Determine the [X, Y] coordinate at the center of the cell enclosing the given text.  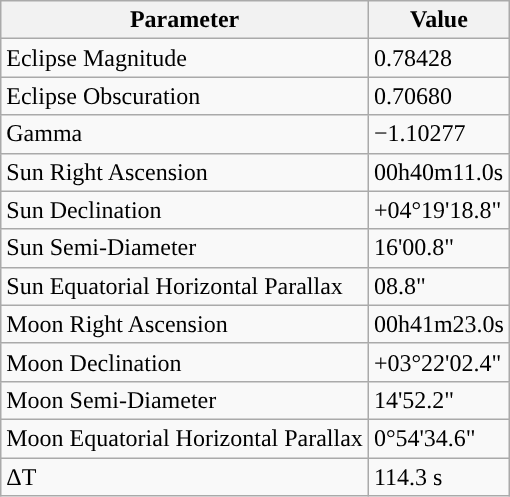
ΔT [185, 477]
Moon Semi-Diameter [185, 400]
Eclipse Magnitude [185, 58]
+04°19'18.8" [438, 210]
00h40m11.0s [438, 172]
+03°22'02.4" [438, 362]
Value [438, 20]
0.78428 [438, 58]
Moon Right Ascension [185, 324]
Sun Semi-Diameter [185, 248]
Moon Declination [185, 362]
0.70680 [438, 96]
Gamma [185, 134]
00h41m23.0s [438, 324]
Moon Equatorial Horizontal Parallax [185, 438]
114.3 s [438, 477]
Sun Right Ascension [185, 172]
16'00.8" [438, 248]
0°54'34.6" [438, 438]
Sun Declination [185, 210]
Eclipse Obscuration [185, 96]
08.8" [438, 286]
Parameter [185, 20]
−1.10277 [438, 134]
14'52.2" [438, 400]
Sun Equatorial Horizontal Parallax [185, 286]
